Capture the cell that displays the provided text and extract its (x, y) central coordinate. 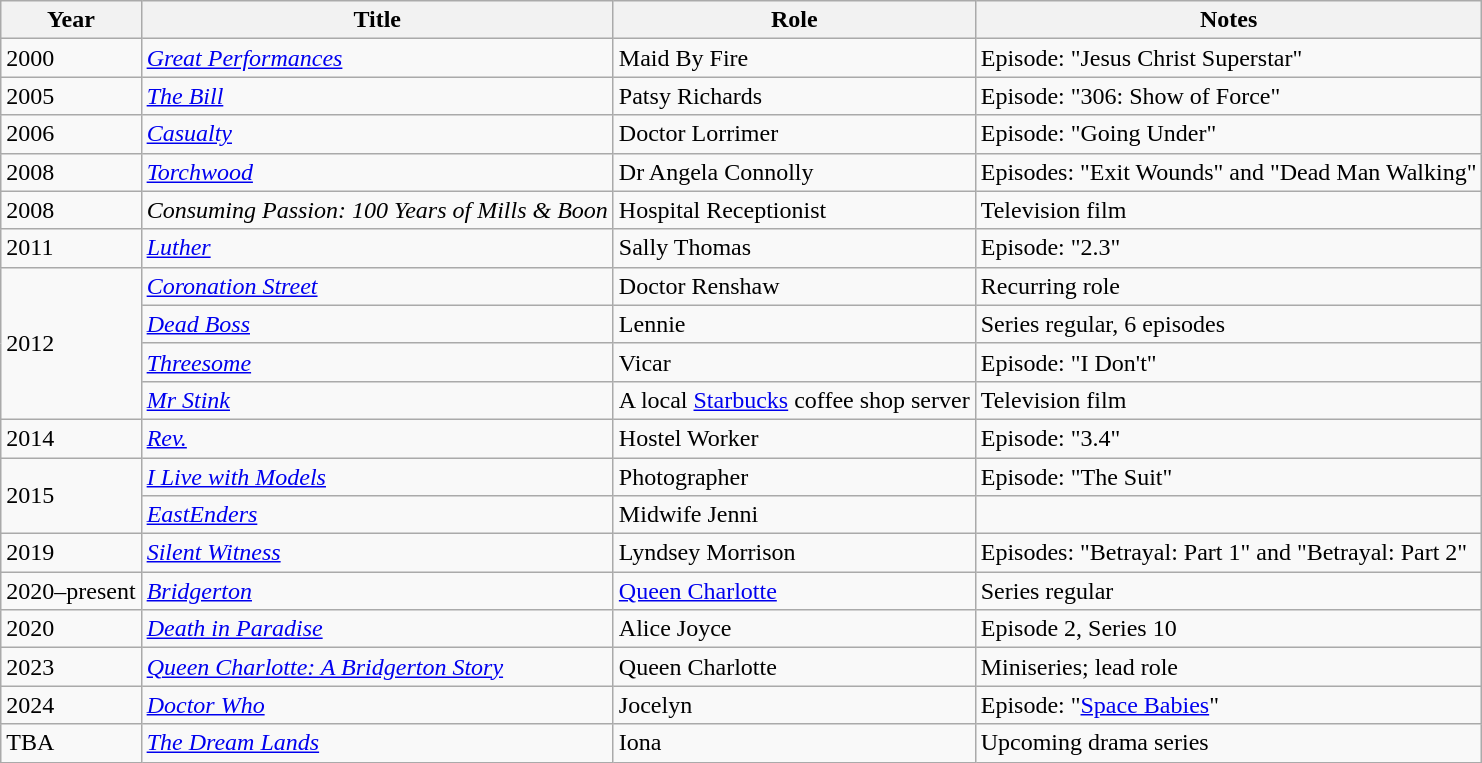
Coronation Street (377, 286)
Hostel Worker (794, 438)
2014 (71, 438)
Episodes: "Betrayal: Part 1" and "Betrayal: Part 2" (1228, 553)
Upcoming drama series (1228, 743)
Sally Thomas (794, 248)
Photographer (794, 477)
Great Performances (377, 58)
2006 (71, 134)
Lennie (794, 324)
Doctor Renshaw (794, 286)
Episode: "Space Babies" (1228, 705)
2020 (71, 629)
Year (71, 20)
Rev. (377, 438)
Dr Angela Connolly (794, 172)
2024 (71, 705)
Jocelyn (794, 705)
Torchwood (377, 172)
Iona (794, 743)
Episode 2, Series 10 (1228, 629)
2012 (71, 343)
2005 (71, 96)
TBA (71, 743)
A local Starbucks coffee shop server (794, 400)
Bridgerton (377, 591)
Series regular, 6 episodes (1228, 324)
Title (377, 20)
2011 (71, 248)
Doctor Who (377, 705)
Episode: "306: Show of Force" (1228, 96)
Episode: "The Suit" (1228, 477)
Dead Boss (377, 324)
Alice Joyce (794, 629)
Luther (377, 248)
Episode: "2.3" (1228, 248)
2000 (71, 58)
Episode: "Going Under" (1228, 134)
Notes (1228, 20)
The Bill (377, 96)
Maid By Fire (794, 58)
The Dream Lands (377, 743)
Vicar (794, 362)
Silent Witness (377, 553)
Series regular (1228, 591)
Casualty (377, 134)
Mr Stink (377, 400)
Patsy Richards (794, 96)
I Live with Models (377, 477)
Doctor Lorrimer (794, 134)
Lyndsey Morrison (794, 553)
Episode: "Jesus Christ Superstar" (1228, 58)
Queen Charlotte: A Bridgerton Story (377, 667)
Role (794, 20)
EastEnders (377, 515)
2020–present (71, 591)
Consuming Passion: 100 Years of Mills & Boon (377, 210)
Recurring role (1228, 286)
2015 (71, 496)
Episode: "I Don't" (1228, 362)
Threesome (377, 362)
Episodes: "Exit Wounds" and "Dead Man Walking" (1228, 172)
Midwife Jenni (794, 515)
2023 (71, 667)
Hospital Receptionist (794, 210)
Episode: "3.4" (1228, 438)
Miniseries; lead role (1228, 667)
2019 (71, 553)
Death in Paradise (377, 629)
